Identify which cell holds the provided text, then report its (X, Y) central coordinate. 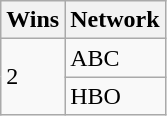
Wins (33, 20)
Network (115, 20)
HBO (115, 96)
2 (33, 77)
ABC (115, 58)
